Determine the [x, y] coordinate at the center of the cell enclosing the given text.  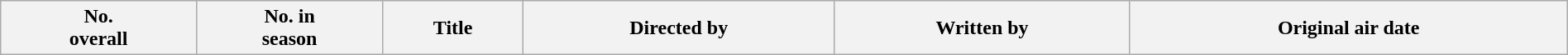
Original air date [1348, 28]
No. inseason [289, 28]
No.overall [99, 28]
Directed by [678, 28]
Title [453, 28]
Written by [982, 28]
